Search for the cell housing the specified text and yield its (X, Y) center coordinate. 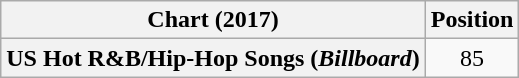
Position (472, 20)
Chart (2017) (213, 20)
US Hot R&B/Hip-Hop Songs (Billboard) (213, 58)
85 (472, 58)
